Find where the given text appears and provide that cell's center as (x, y) coordinate. 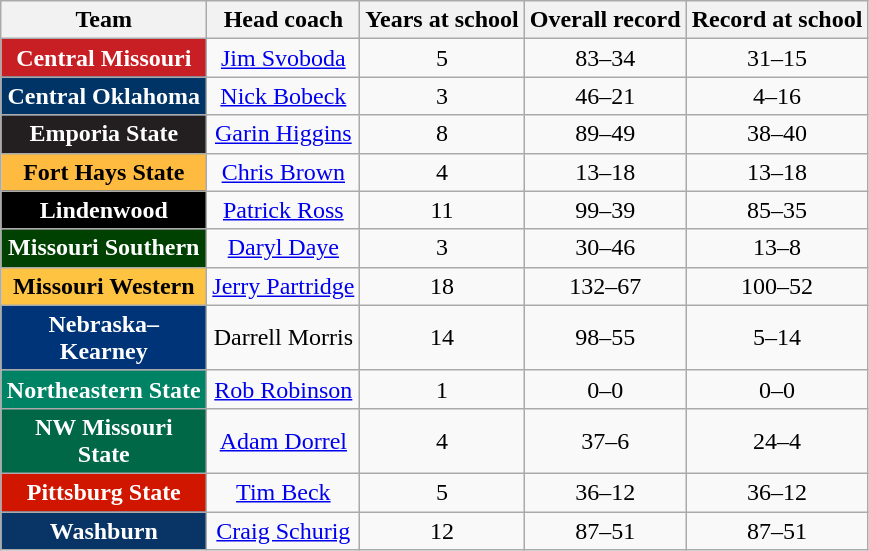
Missouri Southern (104, 248)
Craig Schurig (284, 531)
Central Missouri (104, 58)
Central Oklahoma (104, 96)
83–34 (605, 58)
4–16 (777, 96)
NW Missouri State (104, 440)
Tim Beck (284, 492)
14 (442, 338)
Nick Bobeck (284, 96)
Missouri Western (104, 286)
13–8 (777, 248)
18 (442, 286)
Daryl Daye (284, 248)
Fort Hays State (104, 172)
5–14 (777, 338)
Washburn (104, 531)
46–21 (605, 96)
30–46 (605, 248)
Lindenwood (104, 210)
38–40 (777, 134)
Overall record (605, 20)
8 (442, 134)
85–35 (777, 210)
132–67 (605, 286)
1 (442, 389)
99–39 (605, 210)
Pittsburg State (104, 492)
Garin Higgins (284, 134)
Patrick Ross (284, 210)
98–55 (605, 338)
Adam Dorrel (284, 440)
Emporia State (104, 134)
Chris Brown (284, 172)
Record at school (777, 20)
31–15 (777, 58)
Nebraska–Kearney (104, 338)
37–6 (605, 440)
Team (104, 20)
100–52 (777, 286)
11 (442, 210)
12 (442, 531)
Jerry Partridge (284, 286)
Jim Svoboda (284, 58)
Head coach (284, 20)
Years at school (442, 20)
24–4 (777, 440)
Darrell Morris (284, 338)
Northeastern State (104, 389)
Rob Robinson (284, 389)
89–49 (605, 134)
